Search for the cell housing the specified text and yield its [x, y] center coordinate. 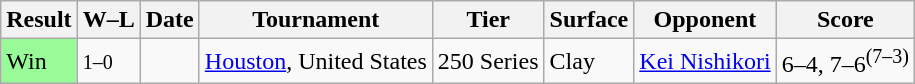
Score [845, 20]
6–4, 7–6(7–3) [845, 62]
Surface [589, 20]
Win [39, 62]
Tier [488, 20]
Date [170, 20]
1–0 [108, 62]
Kei Nishikori [705, 62]
Result [39, 20]
Opponent [705, 20]
Houston, United States [316, 62]
Clay [589, 62]
W–L [108, 20]
Tournament [316, 20]
250 Series [488, 62]
